Extract the (X, Y) coordinate from the center of the cell holding the provided text.  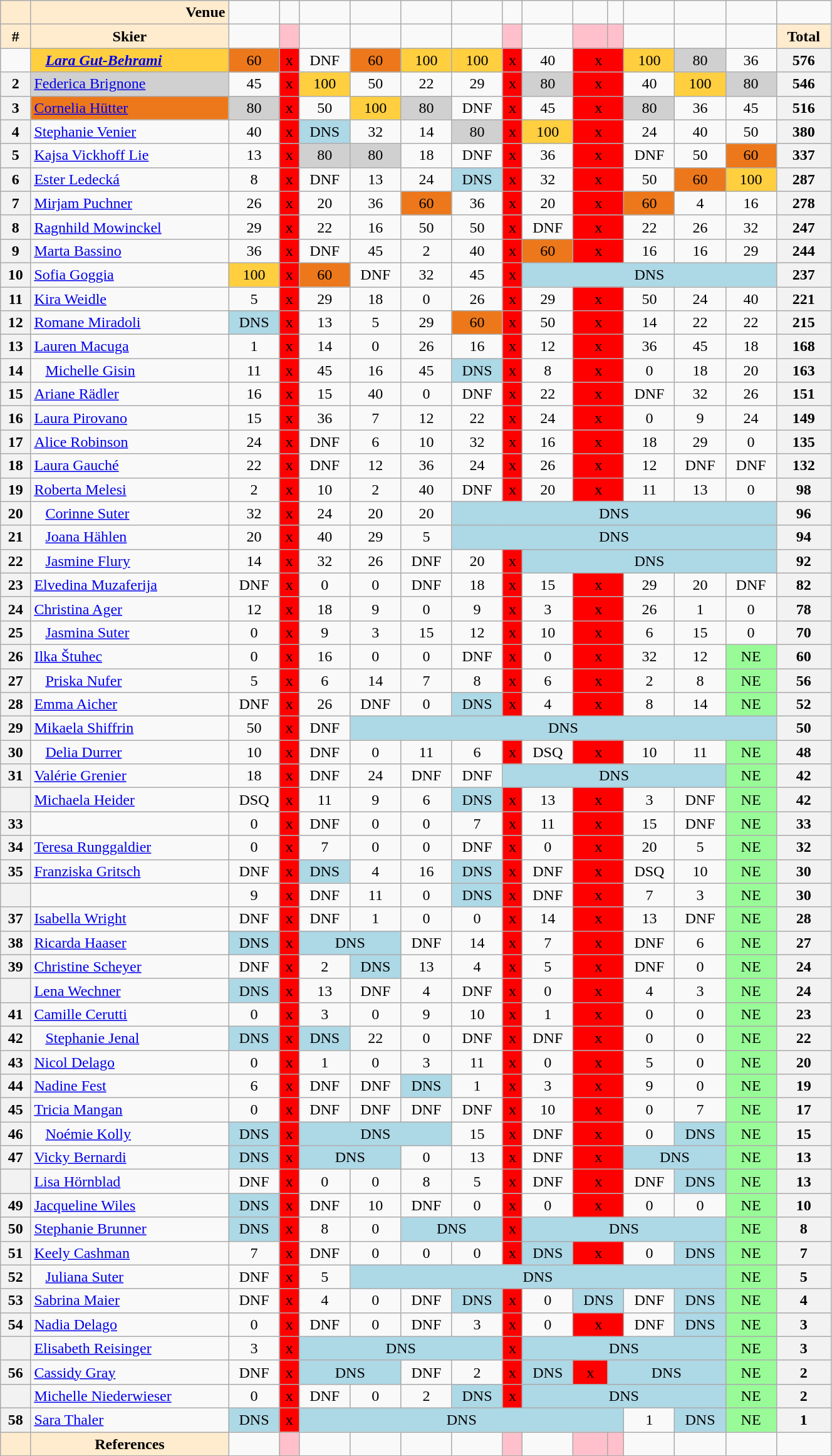
Ricarda Haaser (130, 943)
Valérie Grenier (130, 776)
163 (803, 370)
546 (803, 84)
337 (803, 155)
Jasmine Flury (130, 561)
Lara Gut-Behrami (130, 60)
Stephanie Venier (130, 132)
Delia Durrer (130, 752)
Camille Cerutti (130, 1014)
Isabella Wright (130, 919)
35 (16, 871)
96 (803, 513)
Ilka Štuhec (130, 656)
Laura Pirovano (130, 418)
Nadia Delago (130, 1324)
576 (803, 60)
Stephanie Brunner (130, 1229)
Romane Miradoli (130, 323)
51 (16, 1253)
Jacqueline Wiles (130, 1205)
Laura Gauché (130, 466)
380 (803, 132)
247 (803, 227)
Ariane Rädler (130, 394)
Michaela Heider (130, 800)
Noémie Kolly (130, 1134)
47 (16, 1158)
Michelle Niederwieser (130, 1396)
Michelle Gisin (130, 370)
Skier (130, 36)
Nadine Fest (130, 1086)
Mikaela Shiffrin (130, 728)
Teresa Runggaldier (130, 847)
Joana Hählen (130, 537)
215 (803, 323)
151 (803, 394)
Emma Aicher (130, 704)
Juliana Suter (130, 1277)
Marta Bassino (130, 251)
38 (16, 943)
135 (803, 442)
25 (16, 632)
Kira Weidle (130, 299)
287 (803, 179)
70 (803, 632)
237 (803, 275)
Lisa Hörnblad (130, 1181)
Cornelia Hütter (130, 108)
244 (803, 251)
43 (16, 1062)
Keely Cashman (130, 1253)
Federica Brignone (130, 84)
54 (16, 1324)
46 (16, 1134)
Roberta Melesi (130, 490)
34 (16, 847)
Jasmina Suter (130, 632)
Corinne Suter (130, 513)
Priska Nufer (130, 680)
Alice Robinson (130, 442)
278 (803, 203)
149 (803, 418)
49 (16, 1205)
Elisabeth Reisinger (130, 1348)
41 (16, 1014)
Kajsa Vickhoff Lie (130, 155)
516 (803, 108)
94 (803, 537)
Sofia Goggia (130, 275)
82 (803, 585)
Elvedina Muzaferija (130, 585)
Lena Wechner (130, 990)
37 (16, 919)
44 (16, 1086)
Ragnhild Mowinckel (130, 227)
Franziska Gritsch (130, 871)
Cassidy Gray (130, 1372)
92 (803, 561)
Venue (130, 13)
132 (803, 466)
Tricia Mangan (130, 1110)
221 (803, 299)
Sara Thaler (130, 1420)
Nicol Delago (130, 1062)
21 (16, 537)
Sabrina Maier (130, 1301)
78 (803, 609)
39 (16, 966)
58 (16, 1420)
31 (16, 776)
48 (803, 752)
# (16, 36)
Lauren Macuga (130, 347)
References (130, 1443)
Christine Scheyer (130, 966)
Total (803, 36)
98 (803, 490)
Ester Ledecká (130, 179)
Stephanie Jenal (130, 1038)
Vicky Bernardi (130, 1158)
53 (16, 1301)
Mirjam Puchner (130, 203)
Christina Ager (130, 609)
168 (803, 347)
